Pinpoint the cell where the given text exists, returning its [X, Y] midpoint coordinate. 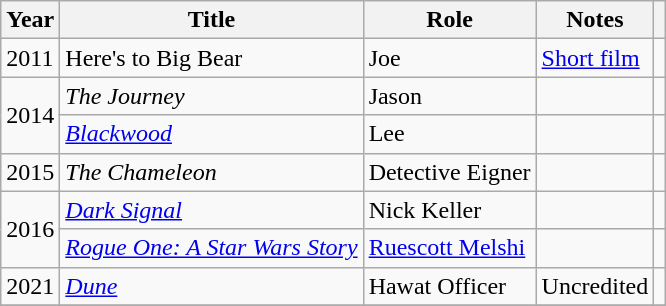
Role [450, 20]
Jason [450, 96]
Joe [450, 58]
Short film [595, 58]
Uncredited [595, 286]
Hawat Officer [450, 286]
Title [212, 20]
Year [30, 20]
2014 [30, 115]
2011 [30, 58]
Here's to Big Bear [212, 58]
Lee [450, 134]
Dark Signal [212, 210]
Dune [212, 286]
The Chameleon [212, 172]
2015 [30, 172]
2016 [30, 229]
Ruescott Melshi [450, 248]
The Journey [212, 96]
Notes [595, 20]
2021 [30, 286]
Rogue One: A Star Wars Story [212, 248]
Detective Eigner [450, 172]
Nick Keller [450, 210]
Blackwood [212, 134]
